Provide the [x, y] coordinate of the cell's center where the given text is located.  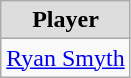
Ryan Smyth [66, 58]
Player [66, 20]
